Extract the (X, Y) coordinate from the center of the cell holding the provided text.  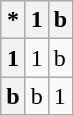
* (13, 20)
